Extract the (x, y) coordinate from the center of the cell holding the provided text.  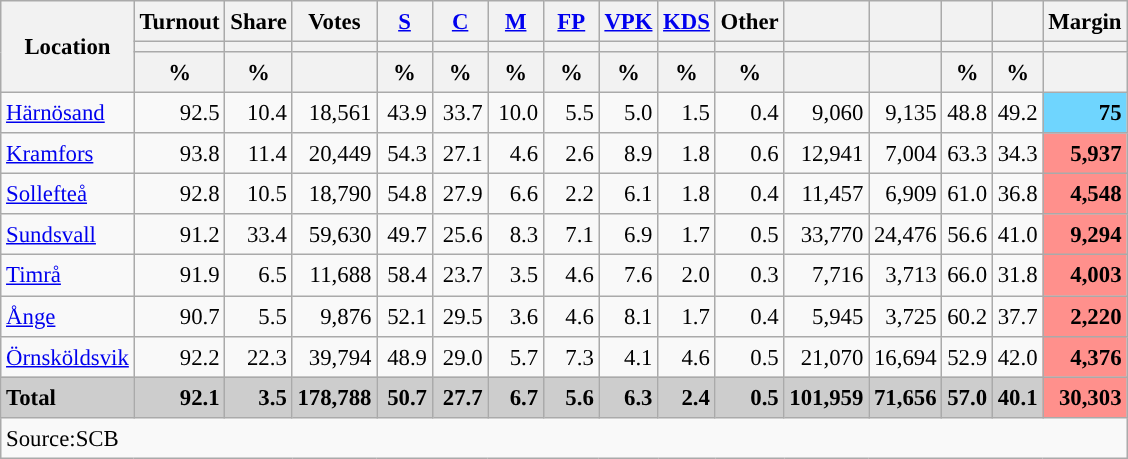
3,725 (906, 316)
27.1 (460, 154)
KDS (686, 22)
6.7 (516, 398)
Örnsköldsvik (68, 356)
2.2 (571, 194)
6.5 (258, 276)
92.8 (180, 194)
52.1 (405, 316)
2.4 (686, 398)
29.0 (460, 356)
9,876 (334, 316)
Share (258, 22)
12,941 (826, 154)
29.5 (460, 316)
50.7 (405, 398)
Other (750, 22)
22.3 (258, 356)
9,060 (826, 114)
39,794 (334, 356)
49.2 (1017, 114)
Turnout (180, 22)
6.9 (628, 234)
0.6 (750, 154)
91.2 (180, 234)
42.0 (1017, 356)
5.6 (571, 398)
FP (571, 22)
36.8 (1017, 194)
Margin (1085, 22)
4.1 (628, 356)
27.9 (460, 194)
7.1 (571, 234)
18,561 (334, 114)
8.3 (516, 234)
66.0 (967, 276)
Härnösand (68, 114)
Total (68, 398)
1.5 (686, 114)
23.7 (460, 276)
5,945 (826, 316)
11,457 (826, 194)
101,959 (826, 398)
4,548 (1085, 194)
8.1 (628, 316)
6,909 (906, 194)
5.0 (628, 114)
5.7 (516, 356)
18,790 (334, 194)
10.5 (258, 194)
M (516, 22)
92.2 (180, 356)
93.8 (180, 154)
91.9 (180, 276)
54.8 (405, 194)
33,770 (826, 234)
58.4 (405, 276)
56.6 (967, 234)
63.3 (967, 154)
60.2 (967, 316)
S (405, 22)
61.0 (967, 194)
4,376 (1085, 356)
9,135 (906, 114)
54.3 (405, 154)
2.0 (686, 276)
34.3 (1017, 154)
20,449 (334, 154)
8.9 (628, 154)
10.4 (258, 114)
Sundsvall (68, 234)
0.3 (750, 276)
27.7 (460, 398)
59,630 (334, 234)
178,788 (334, 398)
11,688 (334, 276)
Kramfors (68, 154)
16,694 (906, 356)
3.6 (516, 316)
7,004 (906, 154)
92.1 (180, 398)
30,303 (1085, 398)
VPK (628, 22)
Ånge (68, 316)
7.3 (571, 356)
Votes (334, 22)
57.0 (967, 398)
24,476 (906, 234)
43.9 (405, 114)
92.5 (180, 114)
31.8 (1017, 276)
5,937 (1085, 154)
25.6 (460, 234)
48.9 (405, 356)
9,294 (1085, 234)
4,003 (1085, 276)
C (460, 22)
6.6 (516, 194)
33.7 (460, 114)
Location (68, 47)
Sollefteå (68, 194)
6.3 (628, 398)
6.1 (628, 194)
11.4 (258, 154)
75 (1085, 114)
48.8 (967, 114)
33.4 (258, 234)
2,220 (1085, 316)
49.7 (405, 234)
71,656 (906, 398)
7.6 (628, 276)
90.7 (180, 316)
Timrå (68, 276)
2.6 (571, 154)
41.0 (1017, 234)
3,713 (906, 276)
37.7 (1017, 316)
52.9 (967, 356)
Source:SCB (564, 438)
10.0 (516, 114)
21,070 (826, 356)
40.1 (1017, 398)
7,716 (826, 276)
